Output the (x, y) coordinate of the center of the cell containing the given text.  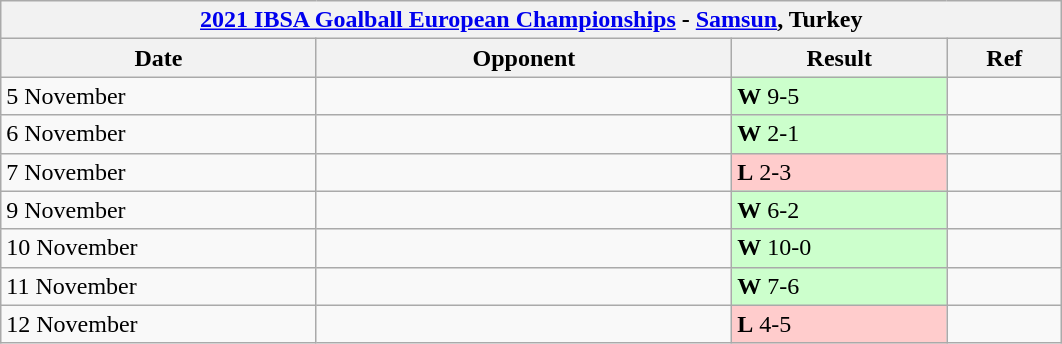
2021 IBSA Goalball European Championships - Samsun, Turkey (532, 20)
6 November (158, 134)
7 November (158, 172)
Opponent (524, 58)
L 4-5 (840, 324)
10 November (158, 248)
W 2-1 (840, 134)
W 10-0 (840, 248)
W 9-5 (840, 96)
5 November (158, 96)
9 November (158, 210)
W 7-6 (840, 286)
L 2-3 (840, 172)
Ref (1004, 58)
W 6-2 (840, 210)
12 November (158, 324)
11 November (158, 286)
Result (840, 58)
Date (158, 58)
